Search for the cell housing the specified text and yield its [x, y] center coordinate. 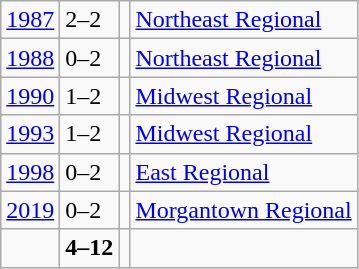
1998 [30, 172]
1987 [30, 20]
Morgantown Regional [244, 210]
4–12 [90, 248]
East Regional [244, 172]
1990 [30, 96]
1988 [30, 58]
1993 [30, 134]
2–2 [90, 20]
2019 [30, 210]
